Return [x, y] of the center of cell containing provided text 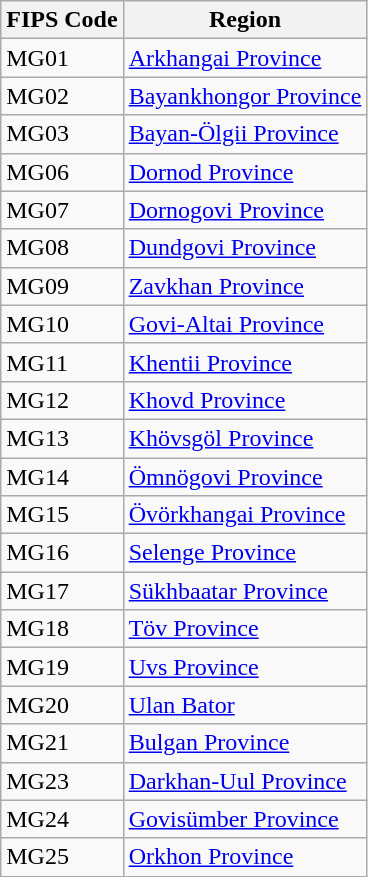
MG23 [62, 781]
Ulan Bator [245, 705]
Region [245, 20]
MG14 [62, 477]
Uvs Province [245, 667]
Selenge Province [245, 553]
Govisümber Province [245, 819]
MG16 [62, 553]
MG13 [62, 438]
Khovd Province [245, 400]
Zavkhan Province [245, 286]
MG07 [62, 210]
MG15 [62, 515]
MG08 [62, 248]
FIPS Code [62, 20]
Sükhbaatar Province [245, 591]
MG12 [62, 400]
Darkhan-Uul Province [245, 781]
Bayankhongor Province [245, 96]
MG02 [62, 96]
Dornogovi Province [245, 210]
MG21 [62, 743]
Bayan-Ölgii Province [245, 134]
MG24 [62, 819]
MG19 [62, 667]
MG18 [62, 629]
MG01 [62, 58]
Arkhangai Province [245, 58]
MG20 [62, 705]
MG25 [62, 857]
Dornod Province [245, 172]
Khövsgöl Province [245, 438]
MG10 [62, 324]
Khentii Province [245, 362]
Övörkhangai Province [245, 515]
Ömnögovi Province [245, 477]
Dundgovi Province [245, 248]
MG06 [62, 172]
Bulgan Province [245, 743]
MG09 [62, 286]
MG11 [62, 362]
Govi-Altai Province [245, 324]
Orkhon Province [245, 857]
MG03 [62, 134]
Töv Province [245, 629]
MG17 [62, 591]
